Determine the (x, y) coordinate at the center of the cell enclosing the given text.  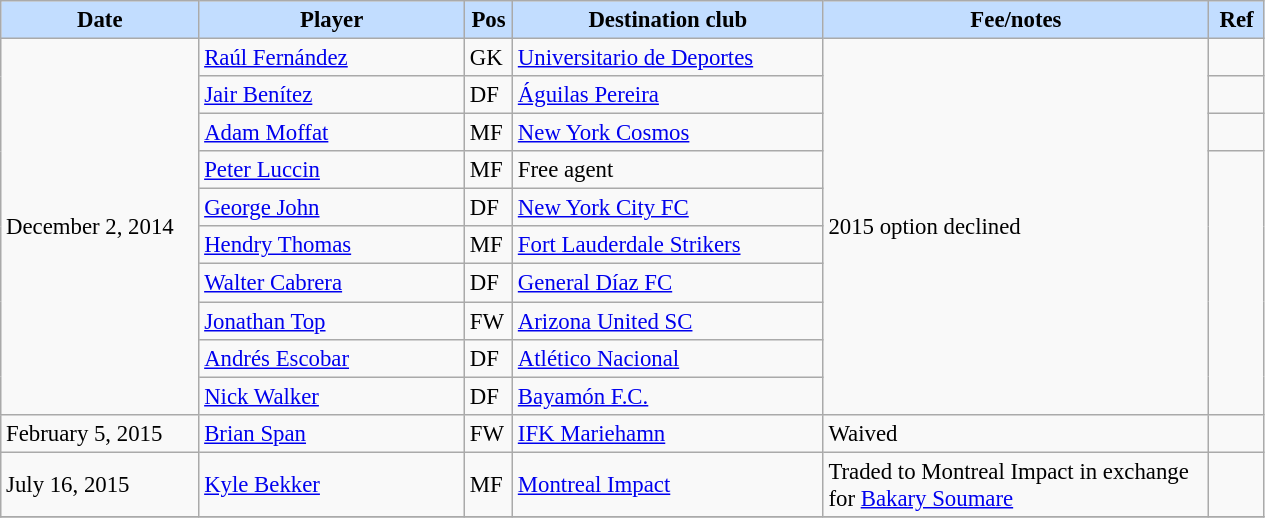
Raúl Fernández (332, 58)
2015 option declined (1016, 227)
IFK Mariehamn (668, 433)
Bayamón F.C. (668, 396)
Waived (1016, 433)
Walter Cabrera (332, 283)
Nick Walker (332, 396)
Fort Lauderdale Strikers (668, 245)
GK (488, 58)
George John (332, 208)
Jair Benítez (332, 95)
General Díaz FC (668, 283)
Pos (488, 20)
Free agent (668, 170)
February 5, 2015 (100, 433)
Montreal Impact (668, 484)
December 2, 2014 (100, 227)
Brian Span (332, 433)
Peter Luccin (332, 170)
Date (100, 20)
Traded to Montreal Impact in exchange for Bakary Soumare (1016, 484)
Adam Moffat (332, 133)
Universitario de Deportes (668, 58)
Ref (1237, 20)
Jonathan Top (332, 321)
New York Cosmos (668, 133)
New York City FC (668, 208)
Kyle Bekker (332, 484)
Andrés Escobar (332, 358)
July 16, 2015 (100, 484)
Player (332, 20)
Hendry Thomas (332, 245)
Fee/notes (1016, 20)
Destination club (668, 20)
Águilas Pereira (668, 95)
Arizona United SC (668, 321)
Atlético Nacional (668, 358)
